Detect which cell encompasses the target text, then output its (x, y) center coordinate. 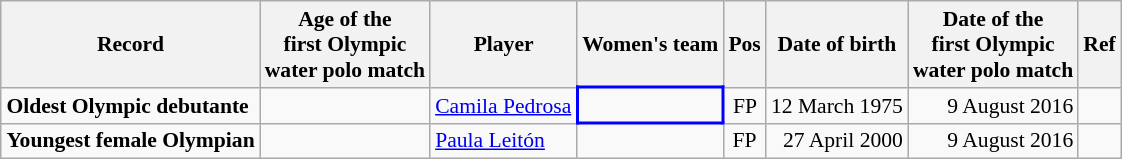
Women's team (650, 44)
27 April 2000 (837, 141)
Record (130, 44)
Paula Leitón (504, 141)
Date of thefirst Olympicwater polo match (993, 44)
Oldest Olympic debutante (130, 106)
12 March 1975 (837, 106)
Pos (744, 44)
Camila Pedrosa (504, 106)
Youngest female Olympian (130, 141)
Ref (1099, 44)
Player (504, 44)
Age of thefirst Olympicwater polo match (345, 44)
Date of birth (837, 44)
